Identify which cell holds the provided text, then report its (x, y) central coordinate. 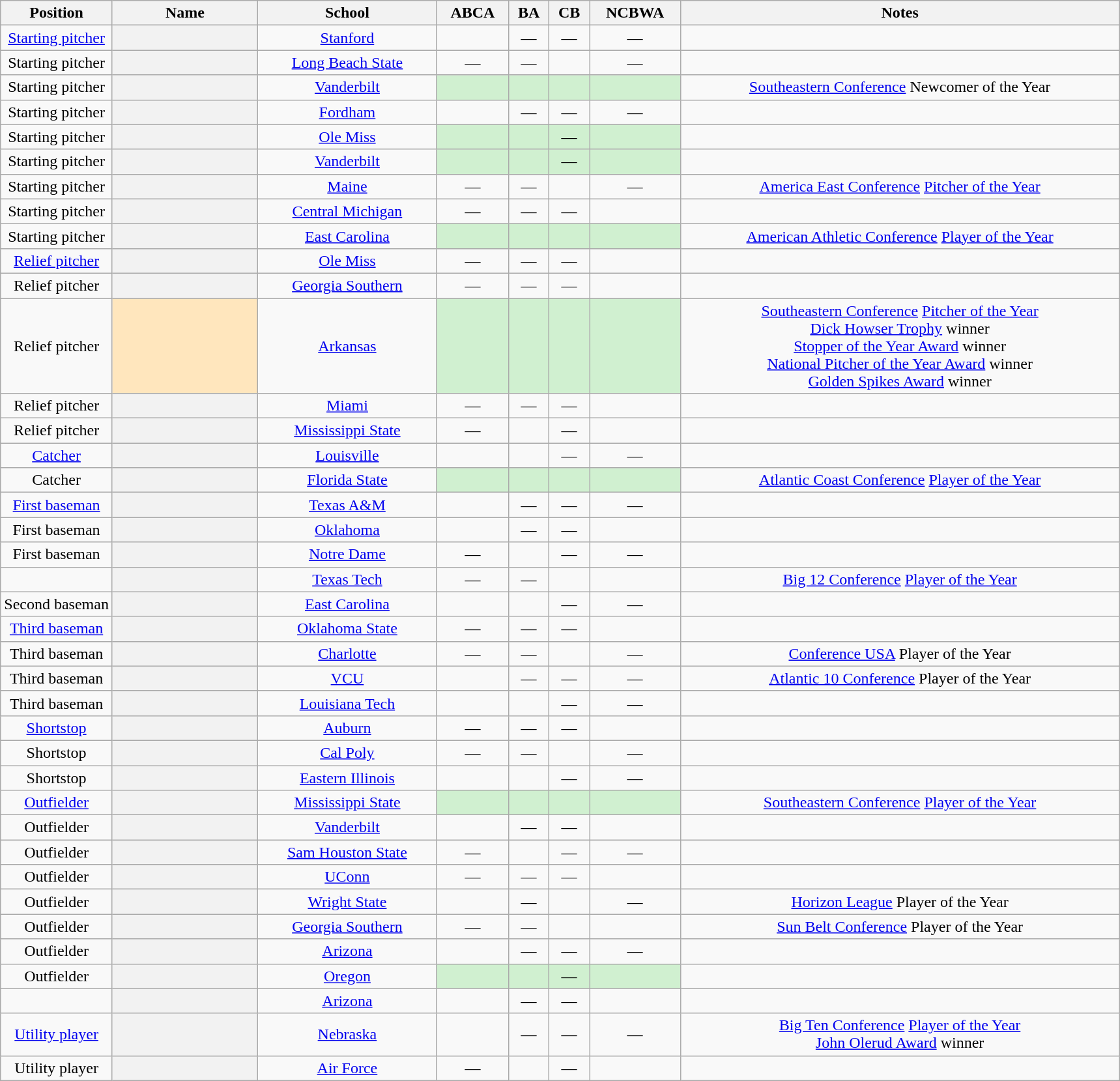
Second baseman (57, 604)
Notes (900, 13)
Charlotte (348, 654)
Fordham (348, 112)
Oregon (348, 976)
VCU (348, 678)
Southeastern Conference Newcomer of the Year (900, 87)
Long Beach State (348, 63)
CB (569, 13)
NCBWA (635, 13)
Auburn (348, 728)
School (348, 13)
Position (57, 13)
Air Force (348, 1068)
Atlantic Coast Conference Player of the Year (900, 480)
Atlantic 10 Conference Player of the Year (900, 678)
Horizon League Player of the Year (900, 902)
Stanford (348, 38)
Miami (348, 406)
Sam Houston State (348, 852)
Cal Poly (348, 753)
American Athletic Conference Player of the Year (900, 236)
Conference USA Player of the Year (900, 654)
Eastern Illinois (348, 777)
Central Michigan (348, 211)
Louisiana Tech (348, 703)
Florida State (348, 480)
BA (529, 13)
Sun Belt Conference Player of the Year (900, 927)
Wright State (348, 902)
Notre Dame (348, 555)
Southeastern Conference Player of the Year (900, 803)
UConn (348, 877)
Big 12 Conference Player of the Year (900, 579)
America East Conference Pitcher of the Year (900, 186)
Oklahoma State (348, 629)
Texas A&M (348, 505)
Nebraska (348, 1035)
Texas Tech (348, 579)
Maine (348, 186)
Oklahoma (348, 530)
ABCA (472, 13)
Name (185, 13)
Arkansas (348, 346)
Louisville (348, 455)
Big Ten Conference Player of the YearJohn Olerud Award winner (900, 1035)
